Locate the cell with the specified text and output its (X, Y) center coordinate. 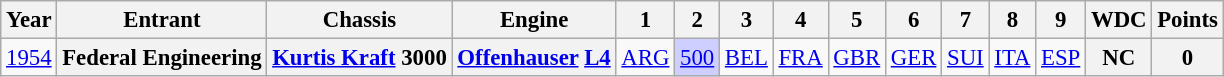
500 (698, 58)
WDC (1119, 20)
SUI (966, 58)
Entrant (162, 20)
BEL (747, 58)
Engine (534, 20)
FRA (800, 58)
GER (914, 58)
ARG (646, 58)
2 (698, 20)
Points (1188, 20)
Federal Engineering (162, 58)
5 (856, 20)
4 (800, 20)
6 (914, 20)
GBR (856, 58)
Offenhauser L4 (534, 58)
7 (966, 20)
Chassis (360, 20)
9 (1061, 20)
NC (1119, 58)
ITA (1012, 58)
Kurtis Kraft 3000 (360, 58)
0 (1188, 58)
8 (1012, 20)
3 (747, 20)
1 (646, 20)
Year (29, 20)
ESP (1061, 58)
1954 (29, 58)
